Identify which cell holds the provided text, then report its (X, Y) central coordinate. 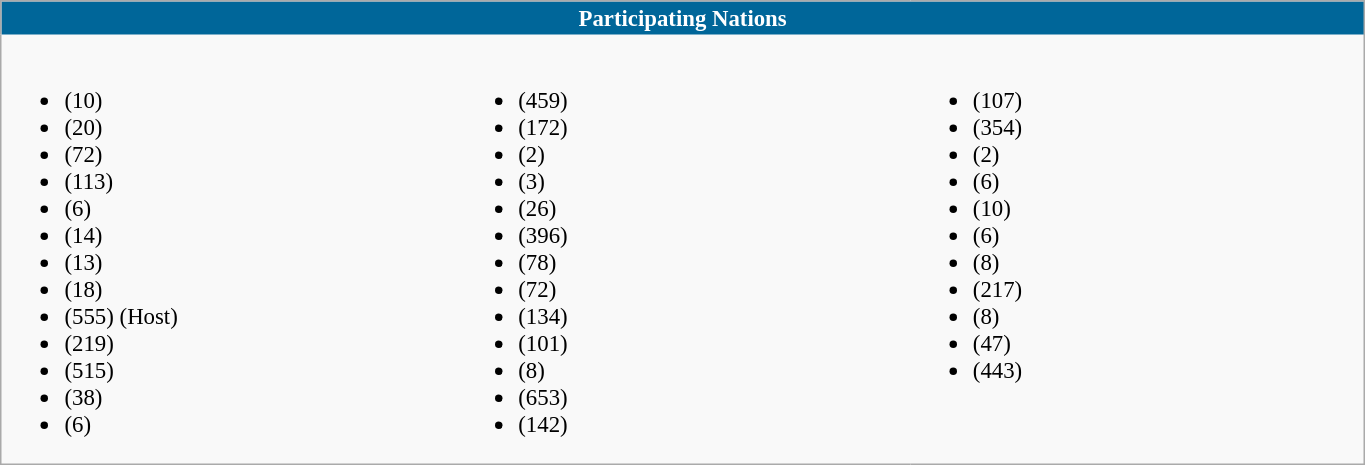
(459) (172) (2) (3) (26) (396) (78) (72) (134) (101) (8) (653) (142) (682, 249)
(107) (354) (2) (6) (10) (6) (8) (217) (8) (47) (443) (1138, 249)
Participating Nations (683, 18)
(10) (20) (72) (113) (6) (14) (13) (18) (555) (Host) (219) (515) (38) (6) (228, 249)
